From the cell containing the given text, extract its center point as (X, Y) coordinate. 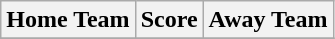
Home Team (68, 20)
Away Team (268, 20)
Score (169, 20)
